Pinpoint the cell where the given text exists, returning its [X, Y] midpoint coordinate. 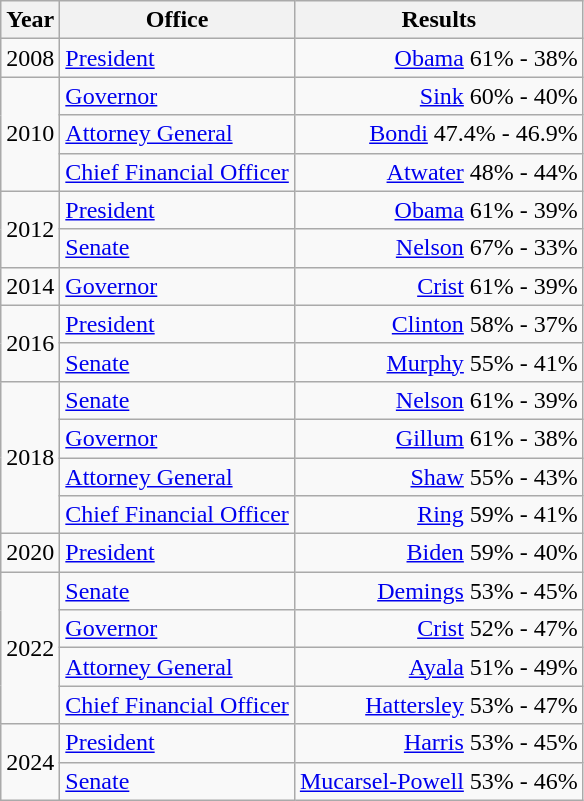
Shaw 55% - 43% [438, 477]
Gillum 61% - 38% [438, 438]
2014 [30, 286]
Obama 61% - 38% [438, 58]
Office [178, 20]
Obama 61% - 39% [438, 210]
Hattersley 53% - 47% [438, 705]
Biden 59% - 40% [438, 553]
Harris 53% - 45% [438, 743]
Nelson 67% - 33% [438, 248]
2016 [30, 343]
Nelson 61% - 39% [438, 400]
2020 [30, 553]
Crist 52% - 47% [438, 629]
Crist 61% - 39% [438, 286]
Mucarsel-Powell 53% - 46% [438, 781]
2024 [30, 762]
Demings 53% - 45% [438, 591]
Atwater 48% - 44% [438, 172]
Results [438, 20]
2022 [30, 648]
Clinton 58% - 37% [438, 324]
Year [30, 20]
Ring 59% - 41% [438, 515]
Bondi 47.4% - 46.9% [438, 134]
2012 [30, 229]
Murphy 55% - 41% [438, 362]
Ayala 51% - 49% [438, 667]
2018 [30, 457]
2008 [30, 58]
Sink 60% - 40% [438, 96]
2010 [30, 134]
